Search for the cell housing the specified text and yield its [X, Y] center coordinate. 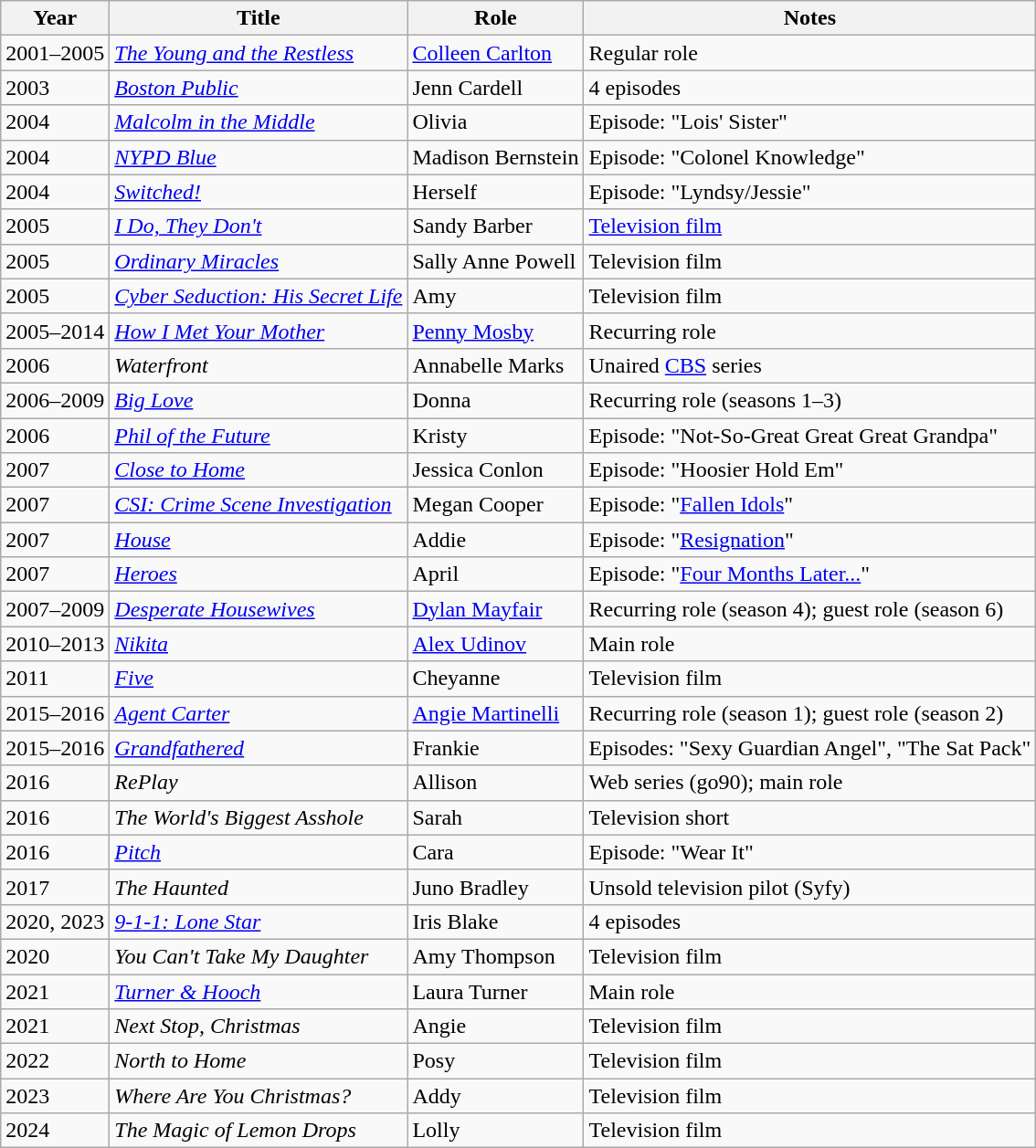
Cheyanne [495, 679]
Five [259, 679]
2017 [55, 887]
Recurring role (seasons 1–3) [809, 400]
Where Are You Christmas? [259, 1096]
Episode: "Lyndsy/Jessie" [809, 192]
Colleen Carlton [495, 53]
Episode: "Colonel Knowledge" [809, 157]
2023 [55, 1096]
2010–2013 [55, 644]
2024 [55, 1131]
Big Love [259, 400]
Ordinary Miracles [259, 261]
The Magic of Lemon Drops [259, 1131]
Recurring role (season 4); guest role (season 6) [809, 609]
2003 [55, 88]
Recurring role (season 1); guest role (season 2) [809, 713]
The Young and the Restless [259, 53]
Sarah [495, 817]
Lolly [495, 1131]
Amy Thompson [495, 956]
Notes [809, 18]
Jessica Conlon [495, 470]
Sally Anne Powell [495, 261]
Megan Cooper [495, 505]
North to Home [259, 1061]
2020 [55, 956]
Cyber Seduction: His Secret Life [259, 296]
Addy [495, 1096]
Kristy [495, 436]
Episode: "Resignation" [809, 540]
The Haunted [259, 887]
Role [495, 18]
Next Stop, Christmas [259, 1027]
Annabelle Marks [495, 365]
Television short [809, 817]
Recurring role [809, 331]
Penny Mosby [495, 331]
Episode: "Not-So-Great Great Great Grandpa" [809, 436]
Episode: "Four Months Later..." [809, 574]
Angie [495, 1027]
Iris Blake [495, 922]
Unsold television pilot (Syfy) [809, 887]
2022 [55, 1061]
Regular role [809, 53]
April [495, 574]
The World's Biggest Asshole [259, 817]
Madison Bernstein [495, 157]
Boston Public [259, 88]
Addie [495, 540]
Switched! [259, 192]
I Do, They Don't [259, 226]
Jenn Cardell [495, 88]
Close to Home [259, 470]
Alex Udinov [495, 644]
2011 [55, 679]
Herself [495, 192]
Episode: "Fallen Idols" [809, 505]
2005–2014 [55, 331]
Title [259, 18]
You Can't Take My Daughter [259, 956]
Angie Martinelli [495, 713]
Agent Carter [259, 713]
Pitch [259, 852]
CSI: Crime Scene Investigation [259, 505]
Laura Turner [495, 991]
Turner & Hooch [259, 991]
Malcolm in the Middle [259, 122]
Allison [495, 783]
9-1-1: Lone Star [259, 922]
Desperate Housewives [259, 609]
Episodes: "Sexy Guardian Angel", "The Sat Pack" [809, 748]
Amy [495, 296]
Frankie [495, 748]
Posy [495, 1061]
2007–2009 [55, 609]
Nikita [259, 644]
Olivia [495, 122]
Episode: "Lois' Sister" [809, 122]
NYPD Blue [259, 157]
2020, 2023 [55, 922]
RePlay [259, 783]
Dylan Mayfair [495, 609]
Episode: "Hoosier Hold Em" [809, 470]
Heroes [259, 574]
Waterfront [259, 365]
Year [55, 18]
How I Met Your Mother [259, 331]
House [259, 540]
Grandfathered [259, 748]
Unaired CBS series [809, 365]
Donna [495, 400]
Sandy Barber [495, 226]
2006–2009 [55, 400]
Juno Bradley [495, 887]
2001–2005 [55, 53]
Episode: "Wear It" [809, 852]
Phil of the Future [259, 436]
Web series (go90); main role [809, 783]
Cara [495, 852]
